Return [x, y] of the center of cell containing provided text 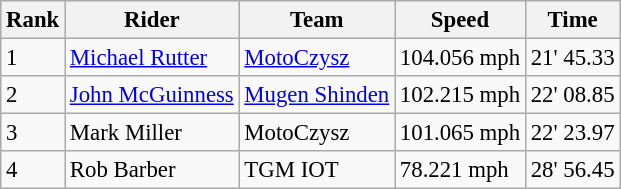
Mark Miller [152, 133]
Michael Rutter [152, 58]
102.215 mph [460, 95]
21' 45.33 [572, 58]
Rob Barber [152, 170]
22' 08.85 [572, 95]
4 [33, 170]
Team [317, 20]
2 [33, 95]
Rank [33, 20]
28' 56.45 [572, 170]
Time [572, 20]
3 [33, 133]
22' 23.97 [572, 133]
Mugen Shinden [317, 95]
104.056 mph [460, 58]
Rider [152, 20]
101.065 mph [460, 133]
78.221 mph [460, 170]
Speed [460, 20]
John McGuinness [152, 95]
1 [33, 58]
TGM IOT [317, 170]
